Pinpoint the cell where the given text exists, returning its [X, Y] midpoint coordinate. 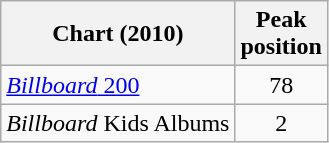
2 [281, 123]
Billboard Kids Albums [118, 123]
78 [281, 85]
Billboard 200 [118, 85]
Chart (2010) [118, 34]
Peakposition [281, 34]
